Find where the given text appears and provide that cell's center as [X, Y] coordinate. 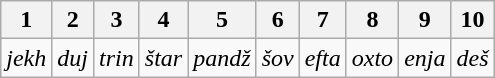
7 [322, 20]
10 [472, 20]
oxto [372, 58]
efta [322, 58]
pandž [222, 58]
2 [73, 20]
enja [425, 58]
jekh [26, 58]
deš [472, 58]
3 [117, 20]
8 [372, 20]
1 [26, 20]
5 [222, 20]
4 [163, 20]
duj [73, 58]
šov [278, 58]
štar [163, 58]
9 [425, 20]
trin [117, 58]
6 [278, 20]
